Scan for the cell matching the given text and deliver its (x, y) coordinate at center. 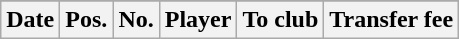
No. (136, 20)
To club (280, 20)
Transfer fee (392, 20)
Pos. (86, 20)
Date (30, 20)
Player (198, 20)
